Extract the (X, Y) coordinate from the center of the cell holding the provided text.  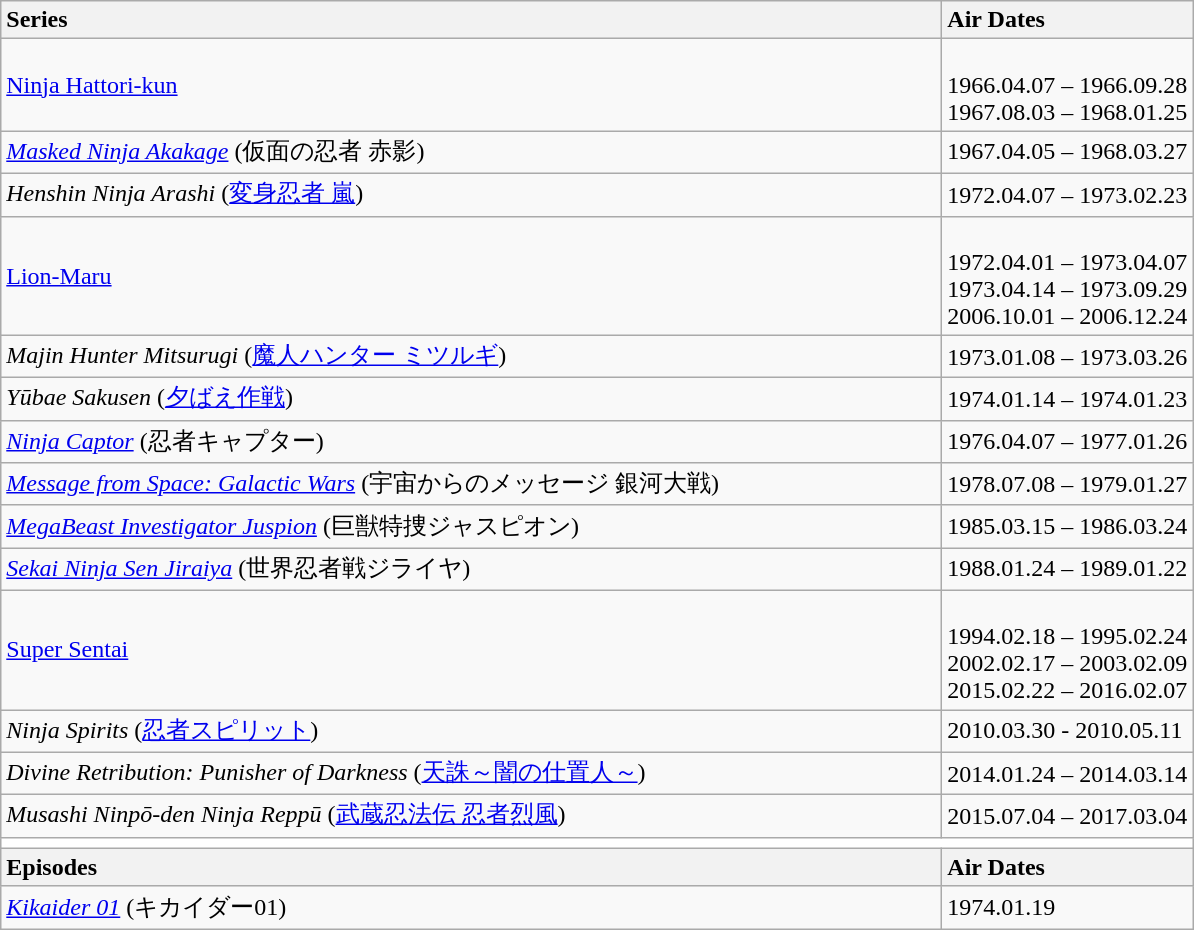
Divine Retribution: Punisher of Darkness (天誅～闇の仕置人～) (472, 774)
2010.03.30 - 2010.05.11 (1068, 732)
1972.04.07 – 1973.02.23 (1068, 194)
Sekai Ninja Sen Jiraiya (世界忍者戦ジライヤ) (472, 570)
Lion-Maru (472, 276)
1978.07.08 – 1979.01.27 (1068, 484)
Masked Ninja Akakage (仮面の忍者 赤影) (472, 152)
1994.02.18 – 1995.02.242002.02.17 – 2003.02.092015.02.22 – 2016.02.07 (1068, 650)
2015.07.04 – 2017.03.04 (1068, 816)
1973.01.08 – 1973.03.26 (1068, 356)
Super Sentai (472, 650)
Ninja Spirits (忍者スピリット) (472, 732)
Series (472, 20)
1974.01.14 – 1974.01.23 (1068, 400)
Henshin Ninja Arashi (変身忍者 嵐) (472, 194)
1967.04.05 – 1968.03.27 (1068, 152)
Majin Hunter Mitsurugi (魔人ハンター ミツルギ) (472, 356)
Ninja Hattori-kun (472, 85)
1966.04.07 – 1966.09.281967.08.03 – 1968.01.25 (1068, 85)
1972.04.01 – 1973.04.071973.04.14 – 1973.09.292006.10.01 – 2006.12.24 (1068, 276)
Episodes (472, 867)
MegaBeast Investigator Juspion (巨獣特捜ジャスピオン) (472, 526)
1976.04.07 – 1977.01.26 (1068, 442)
Kikaider 01 (キカイダー01) (472, 908)
1985.03.15 – 1986.03.24 (1068, 526)
2014.01.24 – 2014.03.14 (1068, 774)
Musashi Ninpō-den Ninja Reppū (武蔵忍法伝 忍者烈風) (472, 816)
Message from Space: Galactic Wars (宇宙からのメッセージ 銀河大戦) (472, 484)
1988.01.24 – 1989.01.22 (1068, 570)
Ninja Captor (忍者キャプター) (472, 442)
1974.01.19 (1068, 908)
Yūbae Sakusen (夕ばえ作戦) (472, 400)
